Scan for the cell matching the given text and deliver its [x, y] coordinate at center. 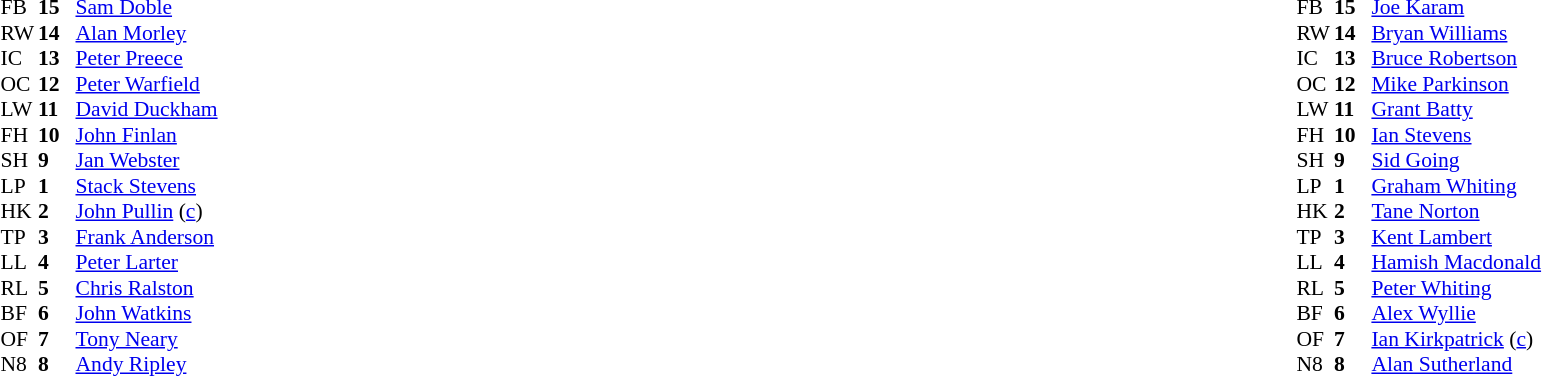
Tony Neary [147, 339]
Bryan Williams [1456, 33]
Bruce Robertson [1456, 59]
Peter Larter [147, 263]
Peter Whiting [1456, 288]
Alex Wyllie [1456, 313]
John Watkins [147, 313]
Frank Anderson [147, 237]
Peter Preece [147, 59]
Ian Stevens [1456, 135]
Stack Stevens [147, 186]
John Pullin (c) [147, 211]
Chris Ralston [147, 288]
Mike Parkinson [1456, 84]
Tane Norton [1456, 211]
Sid Going [1456, 161]
John Finlan [147, 135]
Alan Morley [147, 33]
David Duckham [147, 109]
Ian Kirkpatrick (c) [1456, 339]
Graham Whiting [1456, 186]
Hamish Macdonald [1456, 263]
Jan Webster [147, 161]
Grant Batty [1456, 109]
Peter Warfield [147, 84]
Kent Lambert [1456, 237]
